Return the [X, Y] coordinate for the center point of the cell that contains the specified text.  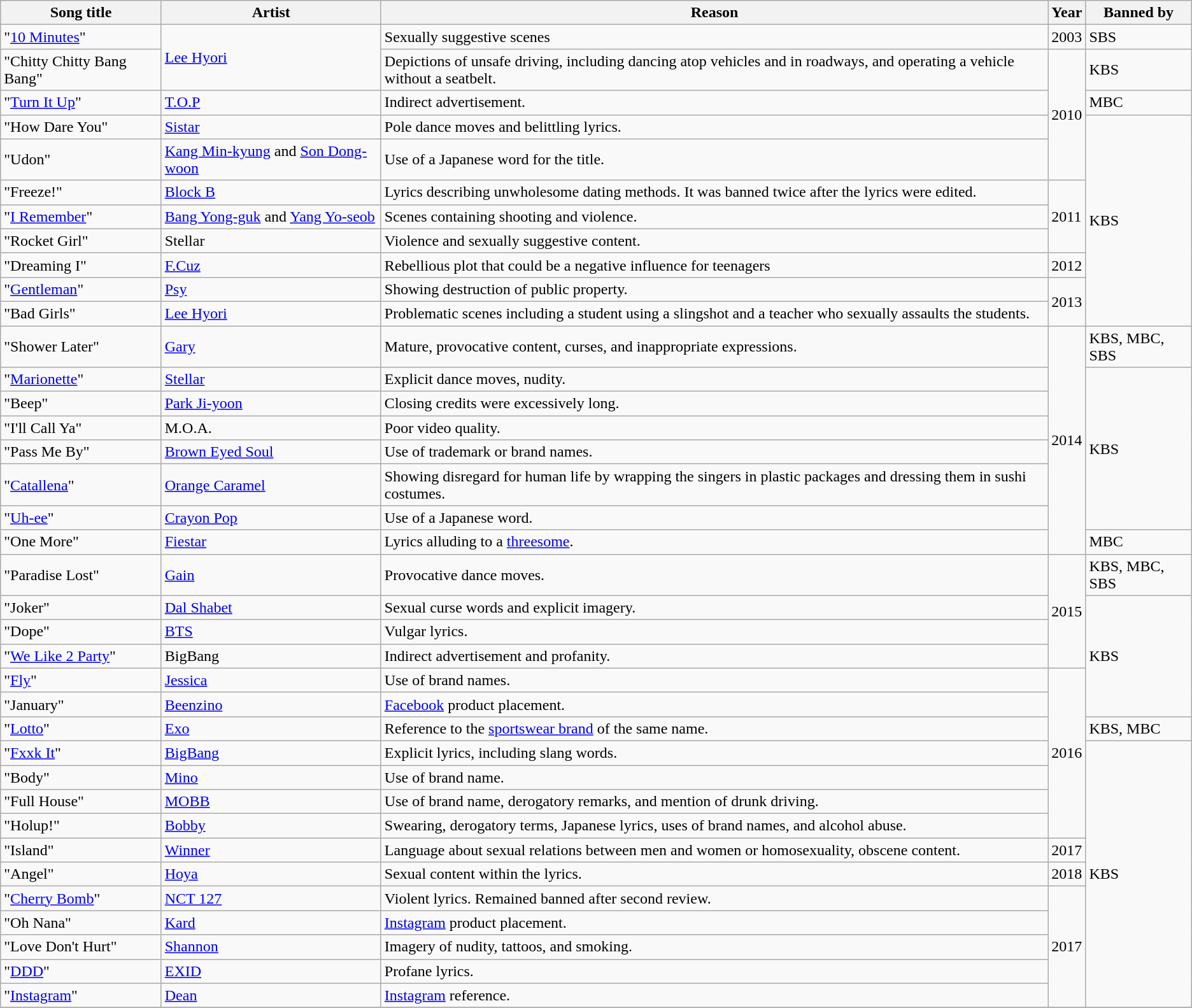
Use of brand names. [714, 680]
Block B [271, 192]
Use of a Japanese word. [714, 518]
NCT 127 [271, 898]
"Pass Me By" [81, 452]
Facebook product placement. [714, 704]
"Gentleman" [81, 289]
"Catallena" [81, 485]
"Beep" [81, 404]
Winner [271, 850]
Poor video quality. [714, 428]
"Dope" [81, 632]
Bang Yong-guk and Yang Yo-seob [271, 217]
Indirect advertisement and profanity. [714, 656]
"I'll Call Ya" [81, 428]
M.O.A. [271, 428]
"Dreaming I" [81, 265]
"Full House" [81, 802]
2003 [1067, 37]
"How Dare You" [81, 127]
T.O.P [271, 103]
Indirect advertisement. [714, 103]
Sexual curse words and explicit imagery. [714, 607]
2013 [1067, 301]
Profane lyrics. [714, 971]
Instagram product placement. [714, 923]
Explicit dance moves, nudity. [714, 380]
Exo [271, 728]
Reference to the sportswear brand of the same name. [714, 728]
"Oh Nana" [81, 923]
Kang Min-kyung and Son Dong-woon [271, 159]
"Fly" [81, 680]
2012 [1067, 265]
Psy [271, 289]
Bobby [271, 826]
SBS [1139, 37]
"Freeze!" [81, 192]
Gary [271, 346]
2010 [1067, 115]
Year [1067, 13]
"Body" [81, 777]
MOBB [271, 802]
Sexually suggestive scenes [714, 37]
"DDD" [81, 971]
Showing destruction of public property. [714, 289]
Dal Shabet [271, 607]
Fiestar [271, 542]
"Uh-ee" [81, 518]
"One More" [81, 542]
Pole dance moves and belittling lyrics. [714, 127]
"Instagram" [81, 995]
"Joker" [81, 607]
"Angel" [81, 874]
"Chitty Chitty Bang Bang" [81, 70]
Banned by [1139, 13]
EXID [271, 971]
2014 [1067, 440]
Provocative dance moves. [714, 574]
"Love Don't Hurt" [81, 947]
"Marionette" [81, 380]
"Lotto" [81, 728]
Vulgar lyrics. [714, 632]
Depictions of unsafe driving, including dancing atop vehicles and in roadways, and operating a vehicle without a seatbelt. [714, 70]
Mino [271, 777]
Violence and sexually suggestive content. [714, 241]
Instagram reference. [714, 995]
Lyrics describing unwholesome dating methods. It was banned twice after the lyrics were edited. [714, 192]
"Holup!" [81, 826]
Showing disregard for human life by wrapping the singers in plastic packages and dressing them in sushi costumes. [714, 485]
Hoya [271, 874]
Park Ji-yoon [271, 404]
Brown Eyed Soul [271, 452]
Use of brand name. [714, 777]
Gain [271, 574]
Orange Caramel [271, 485]
Violent lyrics. Remained banned after second review. [714, 898]
"Fxxk It" [81, 753]
Problematic scenes including a student using a slingshot and a teacher who sexually assaults the students. [714, 313]
"January" [81, 704]
Shannon [271, 947]
Imagery of nudity, tattoos, and smoking. [714, 947]
"Paradise Lost" [81, 574]
"10 Minutes" [81, 37]
Use of trademark or brand names. [714, 452]
2016 [1067, 753]
Artist [271, 13]
"I Remember" [81, 217]
KBS, MBC [1139, 728]
Sexual content within the lyrics. [714, 874]
Lyrics alluding to a threesome. [714, 542]
"Udon" [81, 159]
"We Like 2 Party" [81, 656]
Beenzino [271, 704]
"Island" [81, 850]
Explicit lyrics, including slang words. [714, 753]
Closing credits were excessively long. [714, 404]
Use of brand name, derogatory remarks, and mention of drunk driving. [714, 802]
F.Cuz [271, 265]
2015 [1067, 611]
"Bad Girls" [81, 313]
"Rocket Girl" [81, 241]
Kard [271, 923]
"Cherry Bomb" [81, 898]
"Shower Later" [81, 346]
Crayon Pop [271, 518]
Jessica [271, 680]
Rebellious plot that could be a negative influence for teenagers [714, 265]
Reason [714, 13]
2018 [1067, 874]
Language about sexual relations between men and women or homosexuality, obscene content. [714, 850]
Mature, provocative content, curses, and inappropriate expressions. [714, 346]
Dean [271, 995]
Swearing, derogatory terms, Japanese lyrics, uses of brand names, and alcohol abuse. [714, 826]
Scenes containing shooting and violence. [714, 217]
Song title [81, 13]
BTS [271, 632]
2011 [1067, 217]
Sistar [271, 127]
Use of a Japanese word for the title. [714, 159]
"Turn It Up" [81, 103]
